Locate the cell with the specified text and output its [X, Y] center coordinate. 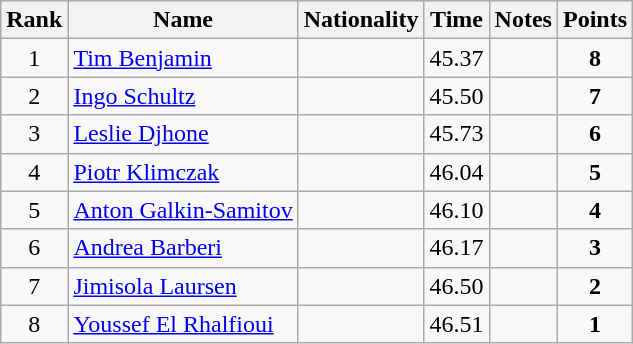
Youssef El Rhalfioui [183, 324]
Time [456, 20]
Rank [34, 20]
46.04 [456, 172]
46.10 [456, 210]
Piotr Klimczak [183, 172]
45.73 [456, 134]
46.51 [456, 324]
Andrea Barberi [183, 248]
45.37 [456, 58]
Anton Galkin-Samitov [183, 210]
Notes [523, 20]
46.17 [456, 248]
Points [594, 20]
Leslie Djhone [183, 134]
Nationality [361, 20]
Jimisola Laursen [183, 286]
Tim Benjamin [183, 58]
45.50 [456, 96]
46.50 [456, 286]
Name [183, 20]
Ingo Schultz [183, 96]
